Pinpoint the cell where the given text exists, returning its [x, y] midpoint coordinate. 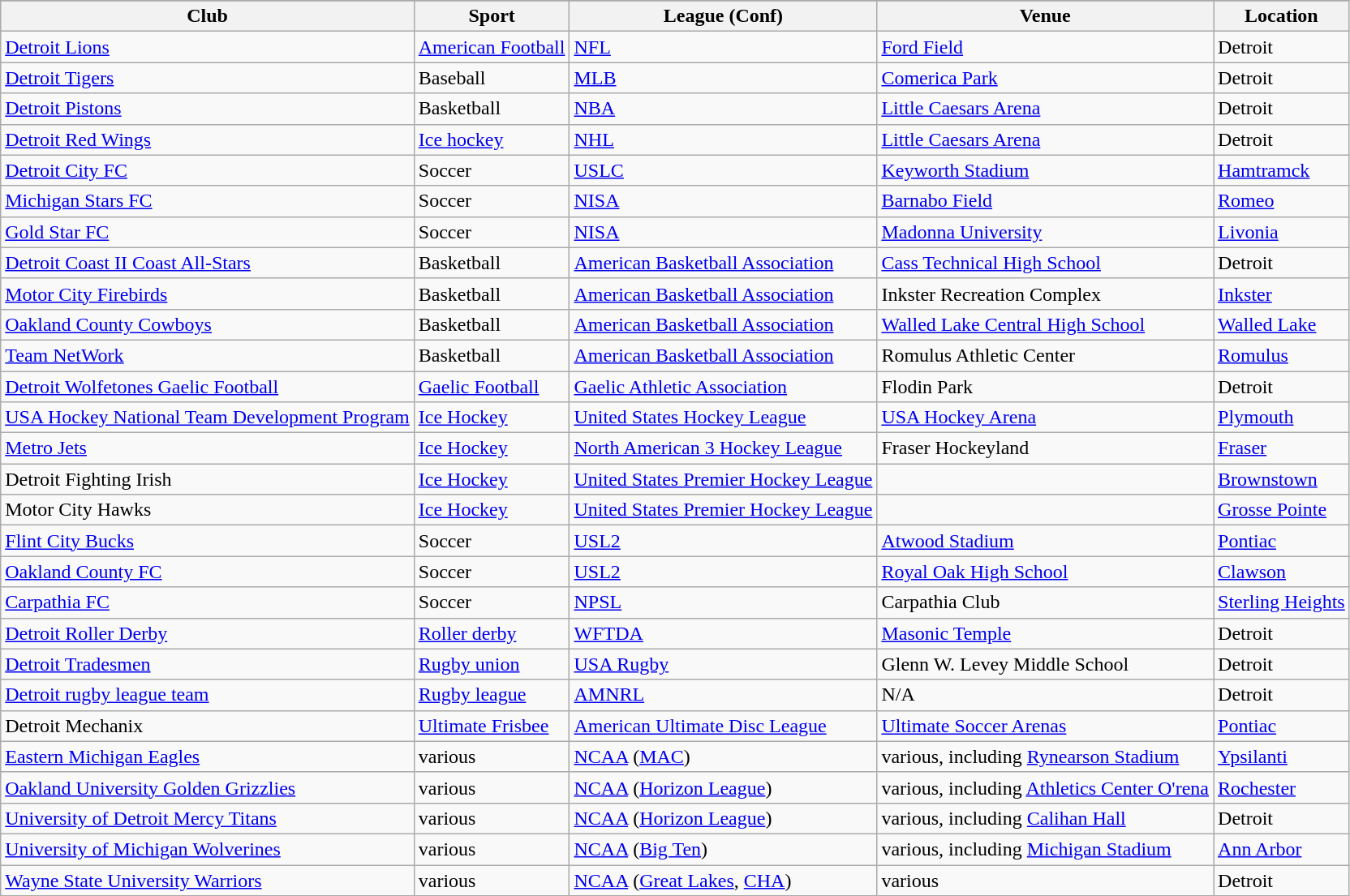
League (Conf) [724, 16]
Livonia [1282, 232]
Eastern Michigan Eagles [208, 757]
Romulus [1282, 355]
Walled Lake Central High School [1045, 324]
NCAA (Big Ten) [724, 849]
Gaelic Athletic Association [724, 387]
Ultimate Frisbee [492, 726]
Oakland County Cowboys [208, 324]
Clawson [1282, 572]
USA Hockey National Team Development Program [208, 418]
United States Hockey League [724, 418]
Walled Lake [1282, 324]
American Football [492, 47]
Gold Star FC [208, 232]
Motor City Hawks [208, 510]
Baseball [492, 78]
Rugby union [492, 664]
American Ultimate Disc League [724, 726]
Fraser [1282, 448]
Rugby league [492, 695]
N/A [1045, 695]
Flodin Park [1045, 387]
University of Detroit Mercy Titans [208, 818]
Detroit Lions [208, 47]
Detroit Wolfetones Gaelic Football [208, 387]
Inkster [1282, 294]
Detroit Pistons [208, 109]
North American 3 Hockey League [724, 448]
MLB [724, 78]
various, including Calihan Hall [1045, 818]
NHL [724, 139]
Grosse Pointe [1282, 510]
Plymouth [1282, 418]
NPSL [724, 602]
USLC [724, 170]
Club [208, 16]
Brownstown [1282, 479]
AMNRL [724, 695]
Inkster Recreation Complex [1045, 294]
Fraser Hockeyland [1045, 448]
Romulus Athletic Center [1045, 355]
Madonna University [1045, 232]
Keyworth Stadium [1045, 170]
Detroit rugby league team [208, 695]
USA Hockey Arena [1045, 418]
Detroit Fighting Irish [208, 479]
various, including Rynearson Stadium [1045, 757]
Carpathia FC [208, 602]
Wayne State University Warriors [208, 880]
Detroit Coast II Coast All-Stars [208, 263]
NBA [724, 109]
Oakland County FC [208, 572]
Detroit Tradesmen [208, 664]
Carpathia Club [1045, 602]
Ultimate Soccer Arenas [1045, 726]
Romeo [1282, 201]
Ypsilanti [1282, 757]
Masonic Temple [1045, 633]
USA Rugby [724, 664]
Oakland University Golden Grizzlies [208, 787]
Rochester [1282, 787]
Ford Field [1045, 47]
Cass Technical High School [1045, 263]
WFTDA [724, 633]
Michigan Stars FC [208, 201]
NCAA (MAC) [724, 757]
Detroit Tigers [208, 78]
Metro Jets [208, 448]
various, including Athletics Center O'rena [1045, 787]
Comerica Park [1045, 78]
Flint City Bucks [208, 541]
Atwood Stadium [1045, 541]
University of Michigan Wolverines [208, 849]
Glenn W. Levey Middle School [1045, 664]
Ann Arbor [1282, 849]
Motor City Firebirds [208, 294]
Ice hockey [492, 139]
Detroit Mechanix [208, 726]
Detroit Roller Derby [208, 633]
Venue [1045, 16]
Detroit Red Wings [208, 139]
Gaelic Football [492, 387]
Sterling Heights [1282, 602]
Location [1282, 16]
NFL [724, 47]
Barnabo Field [1045, 201]
Roller derby [492, 633]
Hamtramck [1282, 170]
Sport [492, 16]
Royal Oak High School [1045, 572]
Team NetWork [208, 355]
Detroit City FC [208, 170]
various, including Michigan Stadium [1045, 849]
NCAA (Great Lakes, CHA) [724, 880]
